Capture the cell that displays the provided text and extract its [X, Y] central coordinate. 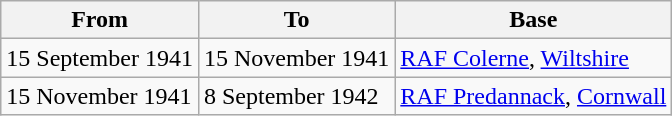
15 September 1941 [100, 58]
Base [534, 20]
To [296, 20]
RAF Colerne, Wiltshire [534, 58]
From [100, 20]
RAF Predannack, Cornwall [534, 96]
8 September 1942 [296, 96]
